Return the (X, Y) coordinate for the center point of the cell that contains the specified text.  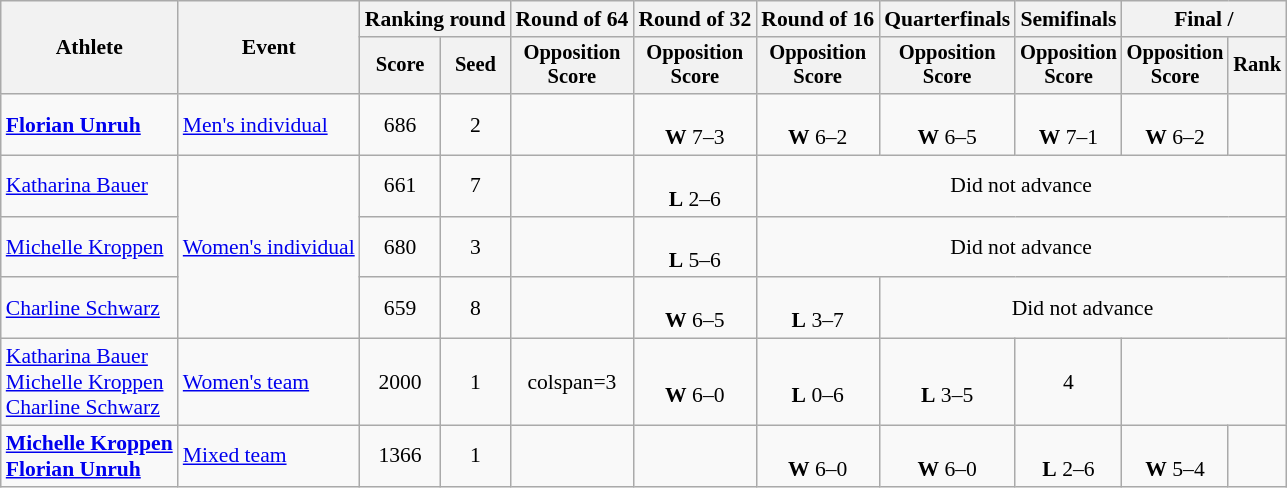
Mixed team (269, 456)
2 (475, 124)
Katharina BauerMichelle KroppenCharline Schwarz (90, 382)
L 3–7 (818, 308)
L 5–6 (694, 248)
659 (400, 308)
Seed (475, 66)
Ranking round (436, 19)
Men's individual (269, 124)
3 (475, 248)
1366 (400, 456)
Katharina Bauer (90, 186)
2000 (400, 382)
8 (475, 308)
Quarterfinals (947, 19)
4 (1068, 382)
Women's team (269, 382)
Florian Unruh (90, 124)
W 5–4 (1176, 456)
Charline Schwarz (90, 308)
W 7–1 (1068, 124)
661 (400, 186)
Semifinals (1068, 19)
Michelle Kroppen (90, 248)
Round of 64 (572, 19)
Round of 16 (818, 19)
Women's individual (269, 248)
Athlete (90, 48)
Round of 32 (694, 19)
colspan=3 (572, 382)
Michelle KroppenFlorian Unruh (90, 456)
686 (400, 124)
680 (400, 248)
L 0–6 (818, 382)
Event (269, 48)
L 3–5 (947, 382)
W 7–3 (694, 124)
Score (400, 66)
Rank (1257, 66)
Final / (1204, 19)
7 (475, 186)
